Scan for the cell matching the given text and deliver its [x, y] coordinate at center. 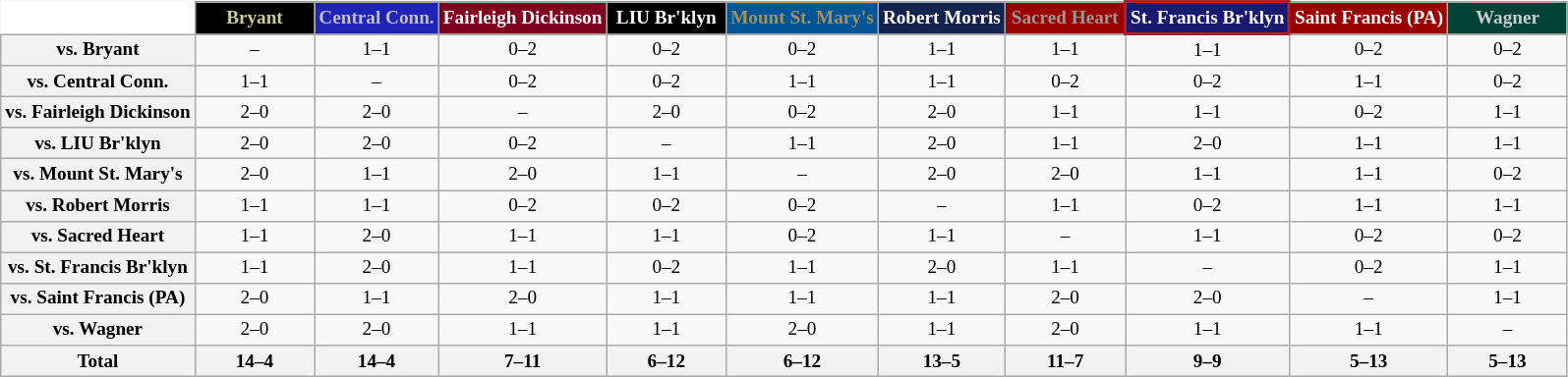
vs. Central Conn. [98, 81]
Fairleigh Dickinson [523, 18]
vs. LIU Br'klyn [98, 143]
vs. Saint Francis (PA) [98, 298]
7–11 [523, 361]
vs. Sacred Heart [98, 237]
vs. St. Francis Br'klyn [98, 268]
11–7 [1065, 361]
Saint Francis (PA) [1368, 18]
vs. Fairleigh Dickinson [98, 112]
Robert Morris [942, 18]
Sacred Heart [1065, 18]
Bryant [255, 18]
9–9 [1207, 361]
Total [98, 361]
Mount St. Mary's [802, 18]
St. Francis Br'klyn [1207, 18]
vs. Mount St. Mary's [98, 175]
13–5 [942, 361]
LIU Br'klyn [667, 18]
vs. Wagner [98, 330]
Central Conn. [377, 18]
vs. Bryant [98, 49]
Wagner [1508, 18]
vs. Robert Morris [98, 205]
